Identify which cell holds the provided text, then report its [x, y] central coordinate. 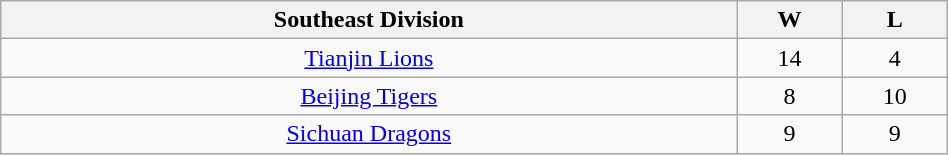
Southeast Division [369, 20]
4 [894, 58]
14 [790, 58]
L [894, 20]
Beijing Tigers [369, 96]
10 [894, 96]
Sichuan Dragons [369, 134]
W [790, 20]
Tianjin Lions [369, 58]
8 [790, 96]
